Capture the cell that displays the provided text and extract its (x, y) central coordinate. 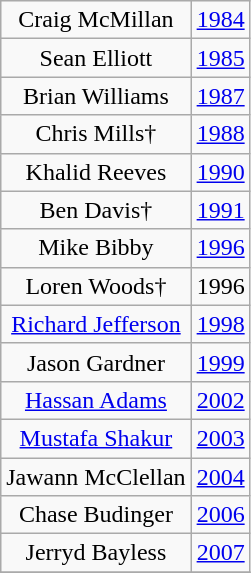
2003 (220, 438)
1987 (220, 96)
Mustafa Shakur (96, 438)
1999 (220, 362)
1988 (220, 134)
Ben Davis† (96, 210)
Mike Bibby (96, 248)
1984 (220, 20)
Sean Elliott (96, 58)
2006 (220, 515)
1990 (220, 172)
Loren Woods† (96, 286)
Jerryd Bayless (96, 553)
1998 (220, 324)
Jason Gardner (96, 362)
2004 (220, 477)
2007 (220, 553)
Jawann McClellan (96, 477)
Chris Mills† (96, 134)
Craig McMillan (96, 20)
1985 (220, 58)
Chase Budinger (96, 515)
Hassan Adams (96, 400)
Brian Williams (96, 96)
1991 (220, 210)
Khalid Reeves (96, 172)
2002 (220, 400)
Richard Jefferson (96, 324)
